Return [x, y] of the center of cell containing provided text 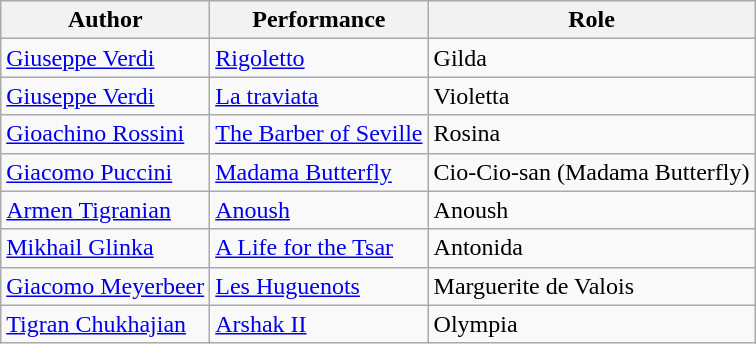
Giacomo Meyerbeer [106, 286]
Tigran Chukhajian [106, 324]
Olympia [592, 324]
Role [592, 20]
Giacomo Puccini [106, 172]
Armen Tigranian [106, 210]
Les Huguenots [319, 286]
Marguerite de Valois [592, 286]
Performance [319, 20]
Gioachino Rossini [106, 134]
Rigoletto [319, 58]
Gilda [592, 58]
Arshak II [319, 324]
Antonida [592, 248]
The Barber of Seville [319, 134]
Madama Butterfly [319, 172]
Author [106, 20]
Rosina [592, 134]
Cio-Cio-san (Madama Butterfly) [592, 172]
A Life for the Tsar [319, 248]
Violetta [592, 96]
Mikhail Glinka [106, 248]
La traviata [319, 96]
